Search for the cell housing the specified text and yield its [X, Y] center coordinate. 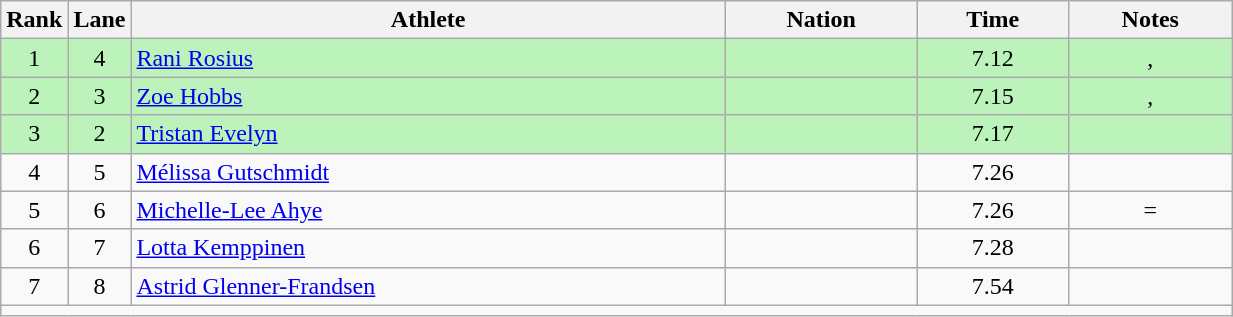
Zoe Hobbs [428, 96]
Lotta Kemppinen [428, 248]
Mélissa Gutschmidt [428, 172]
Tristan Evelyn [428, 134]
Lane [100, 20]
1 [34, 58]
7.17 [993, 134]
7.12 [993, 58]
Notes [1150, 20]
= [1150, 210]
8 [100, 286]
Nation [820, 20]
Rani Rosius [428, 58]
Michelle-Lee Ahye [428, 210]
Time [993, 20]
7.28 [993, 248]
Athlete [428, 20]
Astrid Glenner-Frandsen [428, 286]
7.54 [993, 286]
Rank [34, 20]
7.15 [993, 96]
